Return [X, Y] of the center of cell containing provided text 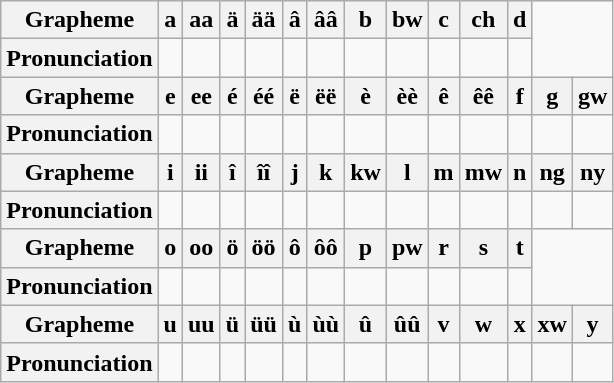
kw [366, 172]
ii [201, 172]
b [366, 20]
a [170, 20]
è [366, 96]
g [552, 96]
xw [552, 324]
ùù [326, 324]
ng [552, 172]
j [294, 172]
y [592, 324]
c [444, 20]
ch [483, 20]
k [326, 172]
ôô [326, 248]
uu [201, 324]
ô [294, 248]
p [366, 248]
s [483, 248]
éé [264, 96]
m [444, 172]
îî [264, 172]
l [407, 172]
ê [444, 96]
â [294, 20]
mw [483, 172]
î [232, 172]
êê [483, 96]
gw [592, 96]
n [520, 172]
ü [232, 324]
ny [592, 172]
öö [264, 248]
t [520, 248]
ee [201, 96]
bw [407, 20]
w [483, 324]
pw [407, 248]
ââ [326, 20]
èè [407, 96]
ää [264, 20]
d [520, 20]
r [444, 248]
oo [201, 248]
é [232, 96]
e [170, 96]
o [170, 248]
ë [294, 96]
aa [201, 20]
i [170, 172]
x [520, 324]
f [520, 96]
û [366, 324]
v [444, 324]
ö [232, 248]
ù [294, 324]
ä [232, 20]
u [170, 324]
ûû [407, 324]
üü [264, 324]
ëë [326, 96]
